Find where the given text appears and provide that cell's center as (X, Y) coordinate. 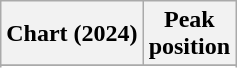
Chart (2024) (72, 34)
Peakposition (189, 34)
